From the cell containing the given text, extract its center point as (x, y) coordinate. 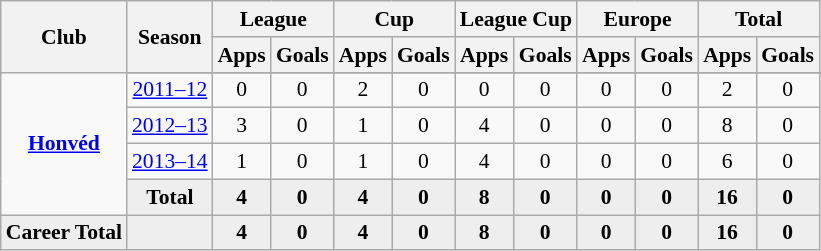
3 (242, 126)
League Cup (516, 19)
Cup (394, 19)
Season (170, 36)
2011–12 (170, 90)
Career Total (64, 233)
Club (64, 36)
Europe (638, 19)
Honvéd (64, 143)
2012–13 (170, 126)
League (274, 19)
2013–14 (170, 162)
6 (727, 162)
